Provide the [x, y] coordinate of the cell's center where the given text is located.  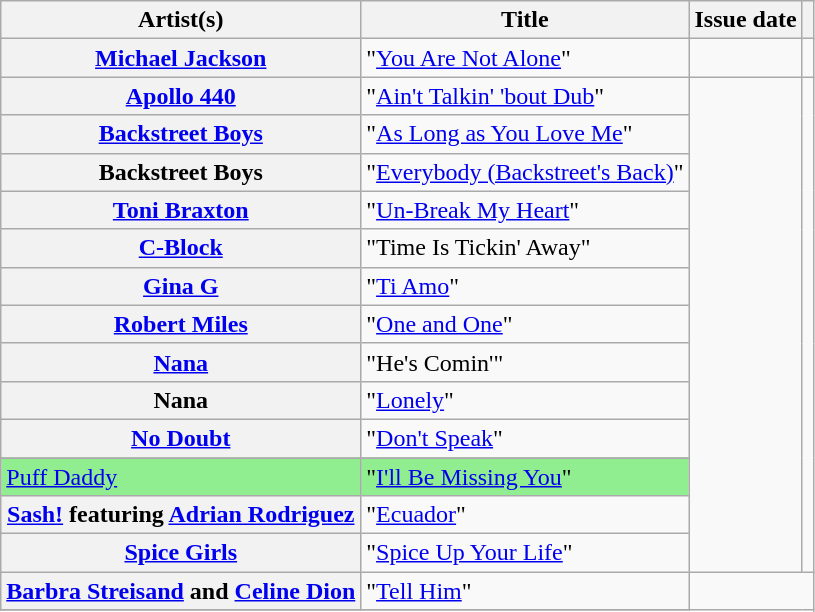
"Tell Him" [525, 591]
Artist(s) [181, 20]
Barbra Streisand and Celine Dion [181, 591]
"Ain't Talkin' 'bout Dub" [525, 96]
"One and One" [525, 324]
Apollo 440 [181, 96]
"As Long as You Love Me" [525, 134]
Toni Braxton [181, 210]
"Ti Amo" [525, 286]
Issue date [746, 20]
Michael Jackson [181, 58]
Robert Miles [181, 324]
Spice Girls [181, 553]
"He's Comin'" [525, 362]
C-Block [181, 248]
Puff Daddy [181, 477]
"Un-Break My Heart" [525, 210]
"I'll Be Missing You" [525, 477]
"Everybody (Backstreet's Back)" [525, 172]
No Doubt [181, 438]
"Spice Up Your Life" [525, 553]
"Don't Speak" [525, 438]
"Time Is Tickin' Away" [525, 248]
Gina G [181, 286]
Title [525, 20]
"You Are Not Alone" [525, 58]
"Lonely" [525, 400]
"Ecuador" [525, 515]
Sash! featuring Adrian Rodriguez [181, 515]
